Locate the cell with the specified text and output its (X, Y) center coordinate. 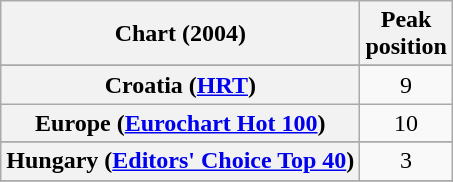
Hungary (Editors' Choice Top 40) (180, 161)
Chart (2004) (180, 34)
Croatia (HRT) (180, 85)
9 (406, 85)
3 (406, 161)
10 (406, 123)
Europe (Eurochart Hot 100) (180, 123)
Peakposition (406, 34)
